Return (x, y) of the center of cell containing provided text 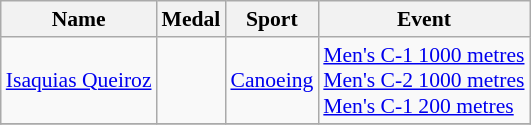
Event (424, 19)
Canoeing (272, 80)
Isaquias Queiroz (79, 80)
Medal (192, 19)
Name (79, 19)
Men's C-1 1000 metresMen's C-2 1000 metresMen's C-1 200 metres (424, 80)
Sport (272, 19)
